Search for the cell housing the specified text and yield its (X, Y) center coordinate. 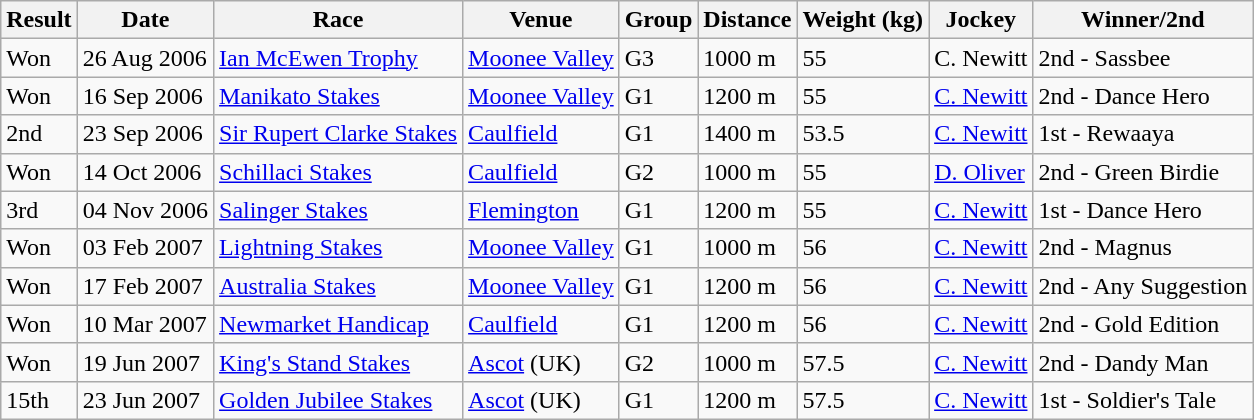
3rd (39, 210)
Manikato Stakes (338, 96)
2nd - Green Birdie (1143, 172)
2nd - Gold Edition (1143, 324)
Salinger Stakes (338, 210)
Race (338, 20)
23 Sep 2006 (145, 134)
53.5 (863, 134)
D. Oliver (981, 172)
Newmarket Handicap (338, 324)
Flemington (542, 210)
Winner/2nd (1143, 20)
Group (658, 20)
2nd - Magnus (1143, 248)
23 Jun 2007 (145, 400)
Weight (kg) (863, 20)
26 Aug 2006 (145, 58)
17 Feb 2007 (145, 286)
Sir Rupert Clarke Stakes (338, 134)
King's Stand Stakes (338, 362)
1st - Soldier's Tale (1143, 400)
1st - Rewaaya (1143, 134)
Jockey (981, 20)
15th (39, 400)
Lightning Stakes (338, 248)
2nd - Sassbee (1143, 58)
03 Feb 2007 (145, 248)
Schillaci Stakes (338, 172)
Ian McEwen Trophy (338, 58)
1st - Dance Hero (1143, 210)
16 Sep 2006 (145, 96)
14 Oct 2006 (145, 172)
Golden Jubilee Stakes (338, 400)
2nd - Dance Hero (1143, 96)
Australia Stakes (338, 286)
Distance (748, 20)
Result (39, 20)
Date (145, 20)
10 Mar 2007 (145, 324)
G3 (658, 58)
1400 m (748, 134)
2nd - Dandy Man (1143, 362)
19 Jun 2007 (145, 362)
2nd - Any Suggestion (1143, 286)
2nd (39, 134)
Venue (542, 20)
04 Nov 2006 (145, 210)
